Return (x, y) of the center of cell containing provided text 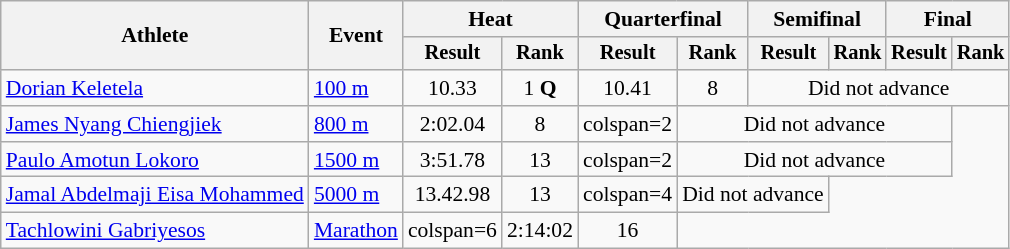
3:51.78 (452, 160)
colspan=4 (628, 195)
Final (948, 19)
Paulo Amotun Lokoro (155, 160)
Dorian Keletela (155, 88)
13.42.98 (452, 195)
100 m (356, 88)
Marathon (356, 231)
5000 m (356, 195)
Quarterfinal (663, 19)
16 (628, 231)
1500 m (356, 160)
Tachlowini Gabriyesos (155, 231)
Jamal Abdelmaji Eisa Mohammed (155, 195)
Athlete (155, 36)
1 Q (540, 88)
Semifinal (817, 19)
2:02.04 (452, 124)
2:14:02 (540, 231)
Heat (490, 19)
colspan=6 (452, 231)
James Nyang Chiengjiek (155, 124)
800 m (356, 124)
10.33 (452, 88)
Event (356, 36)
10.41 (628, 88)
